Identify which cell holds the provided text, then report its [x, y] central coordinate. 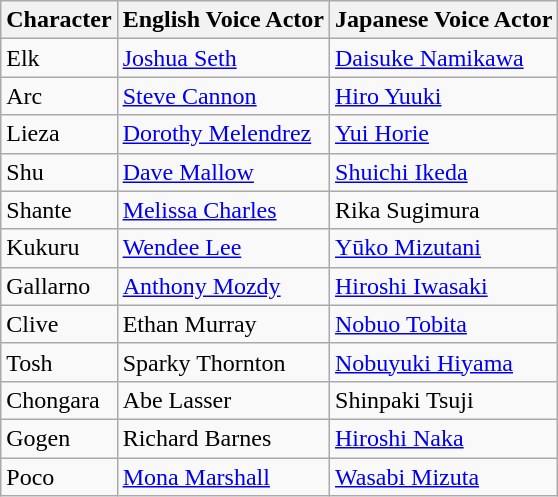
Hiroshi Iwasaki [444, 286]
Rika Sugimura [444, 210]
Shante [59, 210]
Wendee Lee [223, 248]
Gogen [59, 438]
Anthony Mozdy [223, 286]
Steve Cannon [223, 96]
Yūko Mizutani [444, 248]
Chongara [59, 400]
Shinpaki Tsuji [444, 400]
Ethan Murray [223, 324]
English Voice Actor [223, 20]
Daisuke Namikawa [444, 58]
Kukuru [59, 248]
Poco [59, 477]
Nobuyuki Hiyama [444, 362]
Melissa Charles [223, 210]
Elk [59, 58]
Japanese Voice Actor [444, 20]
Sparky Thornton [223, 362]
Shu [59, 172]
Abe Lasser [223, 400]
Dave Mallow [223, 172]
Gallarno [59, 286]
Character [59, 20]
Hiro Yuuki [444, 96]
Mona Marshall [223, 477]
Arc [59, 96]
Tosh [59, 362]
Lieza [59, 134]
Nobuo Tobita [444, 324]
Shuichi Ikeda [444, 172]
Richard Barnes [223, 438]
Dorothy Melendrez [223, 134]
Clive [59, 324]
Yui Horie [444, 134]
Wasabi Mizuta [444, 477]
Hiroshi Naka [444, 438]
Joshua Seth [223, 58]
